Detect which cell encompasses the target text, then output its (x, y) center coordinate. 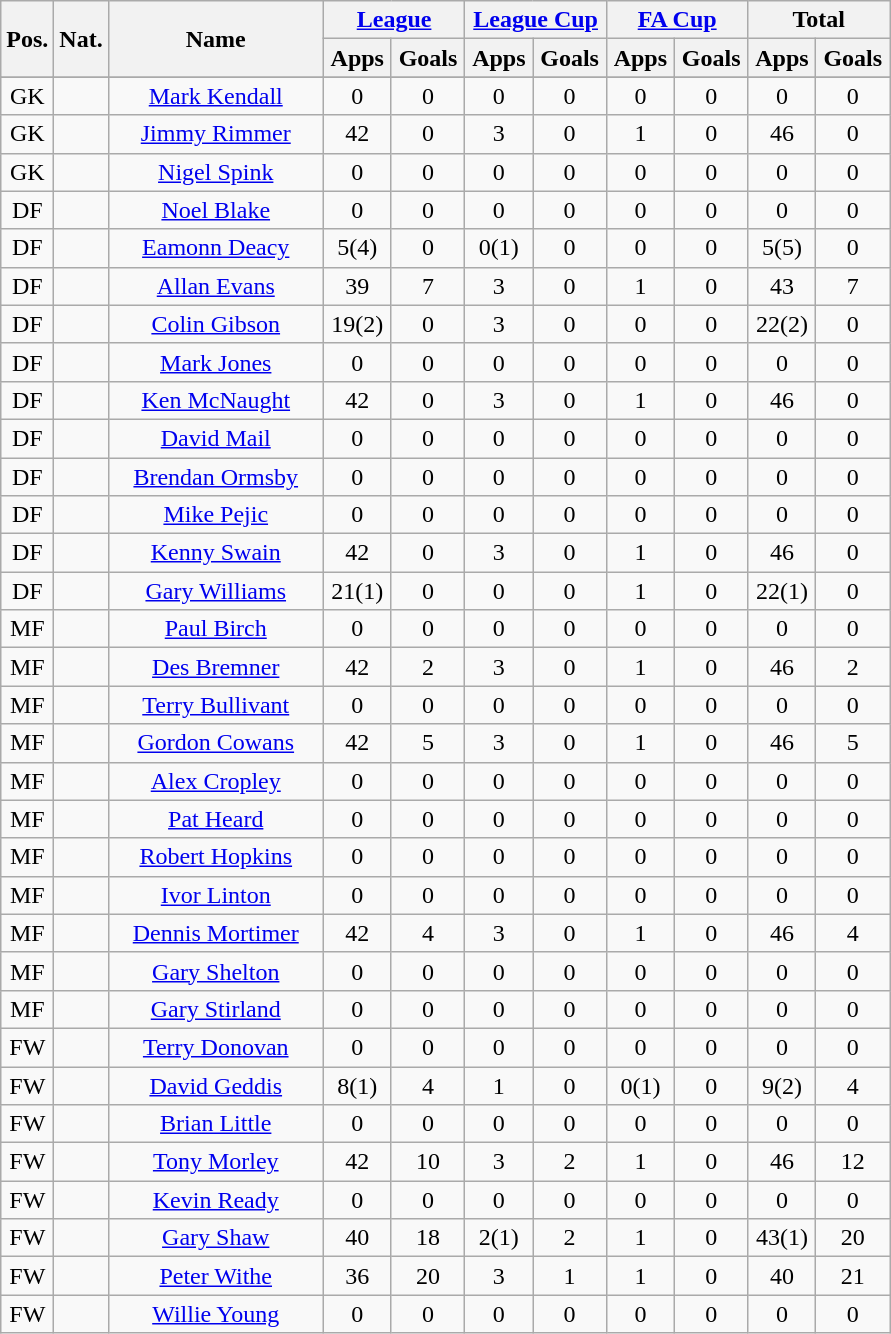
8(1) (357, 1085)
Allan Evans (216, 286)
5(5) (782, 248)
21(1) (357, 591)
43 (782, 286)
FA Cup (677, 20)
Tony Morley (216, 1162)
League (394, 20)
2(1) (499, 1238)
43(1) (782, 1238)
Ken McNaught (216, 400)
David Mail (216, 438)
Jimmy Rimmer (216, 134)
Pat Heard (216, 819)
Ivor Linton (216, 895)
39 (357, 286)
12 (853, 1162)
Gary Williams (216, 591)
18 (428, 1238)
Colin Gibson (216, 324)
Nigel Spink (216, 172)
Brendan Ormsby (216, 477)
Peter Withe (216, 1276)
Terry Donovan (216, 1047)
9(2) (782, 1085)
Brian Little (216, 1124)
19(2) (357, 324)
10 (428, 1162)
5(4) (357, 248)
Gary Stirland (216, 1009)
Terry Bullivant (216, 705)
Des Bremner (216, 667)
Paul Birch (216, 629)
21 (853, 1276)
Kenny Swain (216, 553)
Noel Blake (216, 210)
Gary Shaw (216, 1238)
Robert Hopkins (216, 857)
League Cup (536, 20)
36 (357, 1276)
Willie Young (216, 1314)
Nat. (81, 39)
Mark Kendall (216, 96)
Gary Shelton (216, 971)
Mike Pejic (216, 515)
Dennis Mortimer (216, 933)
Pos. (28, 39)
Eamonn Deacy (216, 248)
22(1) (782, 591)
Mark Jones (216, 362)
Gordon Cowans (216, 743)
David Geddis (216, 1085)
Name (216, 39)
Total (819, 20)
22(2) (782, 324)
Alex Cropley (216, 781)
Kevin Ready (216, 1200)
